Extract the (x, y) coordinate from the center of the cell holding the provided text.  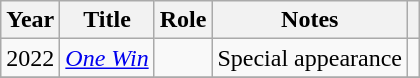
Title (107, 20)
Role (183, 20)
2022 (30, 58)
Notes (310, 20)
One Win (107, 58)
Special appearance (310, 58)
Year (30, 20)
